Return [x, y] of the center of cell containing provided text 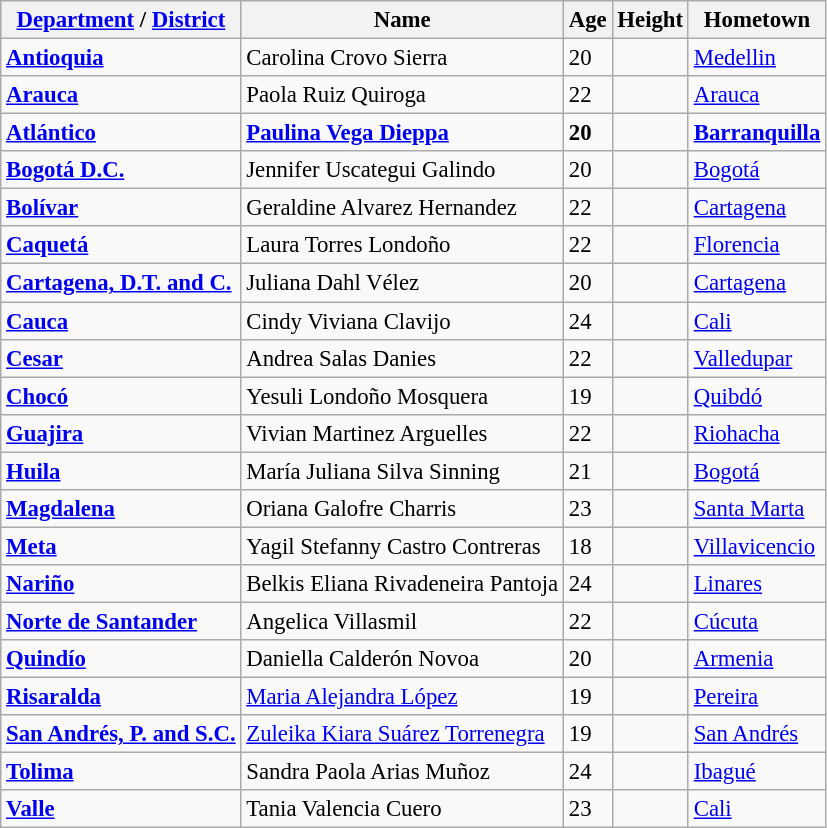
Risaralda [121, 697]
Chocó [121, 396]
Sandra Paola Arias Muñoz [402, 772]
Height [650, 20]
Pereira [756, 697]
Paola Ruiz Quiroga [402, 95]
Bolívar [121, 208]
Cúcuta [756, 621]
Cindy Viviana Clavijo [402, 321]
Belkis Eliana Rivadeneira Pantoja [402, 584]
Hometown [756, 20]
Norte de Santander [121, 621]
Paulina Vega Dieppa [402, 133]
Daniella Calderón Novoa [402, 659]
Angelica Villasmil [402, 621]
Antioquia [121, 58]
Maria Alejandra López [402, 697]
Tolima [121, 772]
18 [588, 546]
Quindío [121, 659]
Juliana Dahl Vélez [402, 283]
San Andrés, P. and S.C. [121, 734]
Florencia [756, 245]
Cauca [121, 321]
Yagil Stefanny Castro Contreras [402, 546]
Quibdó [756, 396]
Huila [121, 471]
Carolina Crovo Sierra [402, 58]
21 [588, 471]
Department / District [121, 20]
Cartagena, D.T. and C. [121, 283]
Andrea Salas Danies [402, 358]
Guajira [121, 433]
Ibagué [756, 772]
Zuleika Kiara Suárez Torrenegra [402, 734]
Vivian Martinez Arguelles [402, 433]
Bogotá D.C. [121, 170]
Atlántico [121, 133]
Medellin [756, 58]
Meta [121, 546]
Santa Marta [756, 509]
Villavicencio [756, 546]
Jennifer Uscategui Galindo [402, 170]
Valle [121, 809]
Cesar [121, 358]
Laura Torres Londoño [402, 245]
Valledupar [756, 358]
Magdalena [121, 509]
Armenia [756, 659]
Tania Valencia Cuero [402, 809]
María Juliana Silva Sinning [402, 471]
Age [588, 20]
Caquetá [121, 245]
Riohacha [756, 433]
Name [402, 20]
Oriana Galofre Charris [402, 509]
San Andrés [756, 734]
Geraldine Alvarez Hernandez [402, 208]
Nariño [121, 584]
Barranquilla [756, 133]
Yesuli Londoño Mosquera [402, 396]
Linares [756, 584]
